Return [x, y] of the center of cell containing provided text 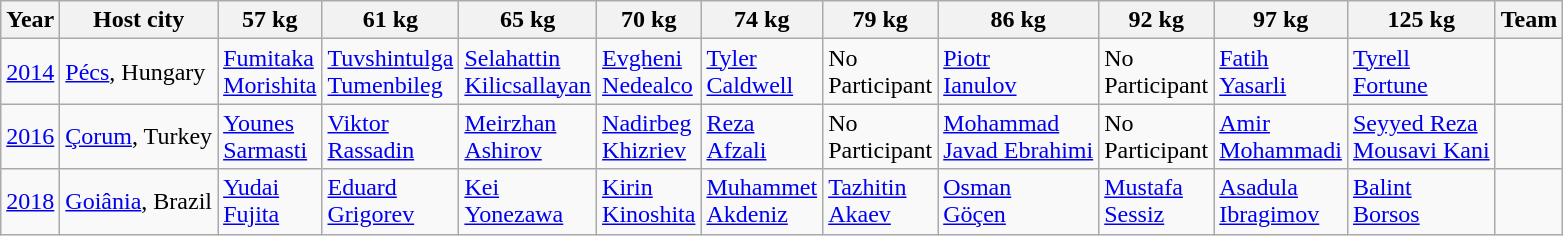
TylerCaldwell [762, 72]
FumitakaMorishita [270, 72]
97 kg [1281, 20]
PiotrIanulov [1018, 72]
79 kg [880, 20]
Host city [139, 20]
ViktorRassadin [390, 136]
YudaiFujita [270, 202]
FatihYasarli [1281, 72]
MeirzhanAshirov [528, 136]
YounesSarmasti [270, 136]
2016 [30, 136]
KeiYonezawa [528, 202]
AsadulaIbragimov [1281, 202]
EduardGrigorev [390, 202]
EvgheniNedealco [649, 72]
Goiânia, Brazil [139, 202]
70 kg [649, 20]
65 kg [528, 20]
Seyyed RezaMousavi Kani [1421, 136]
Pécs, Hungary [139, 72]
57 kg [270, 20]
AmirMohammadi [1281, 136]
MuhammetAkdeniz [762, 202]
TyrellFortune [1421, 72]
OsmanGöçen [1018, 202]
2014 [30, 72]
Çorum, Turkey [139, 136]
MustafaSessiz [1156, 202]
Year [30, 20]
Team [1529, 20]
KirinKinoshita [649, 202]
61 kg [390, 20]
MohammadJavad Ebrahimi [1018, 136]
BalintBorsos [1421, 202]
125 kg [1421, 20]
RezaAfzali [762, 136]
74 kg [762, 20]
TuvshintulgaTumenbileg [390, 72]
TazhitinAkaev [880, 202]
86 kg [1018, 20]
2018 [30, 202]
92 kg [1156, 20]
SelahattinKilicsallayan [528, 72]
NadirbegKhizriev [649, 136]
